From the cell containing the given text, extract its center point as (X, Y) coordinate. 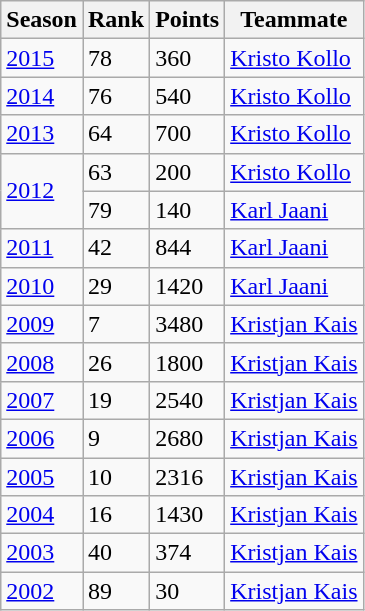
2004 (42, 515)
7 (116, 324)
844 (188, 248)
2002 (42, 591)
360 (188, 58)
200 (188, 172)
26 (116, 362)
2009 (42, 324)
2011 (42, 248)
2006 (42, 438)
29 (116, 286)
10 (116, 477)
40 (116, 553)
64 (116, 134)
2007 (42, 400)
78 (116, 58)
2012 (42, 191)
9 (116, 438)
2013 (42, 134)
16 (116, 515)
2005 (42, 477)
2014 (42, 96)
2680 (188, 438)
19 (116, 400)
2316 (188, 477)
2540 (188, 400)
63 (116, 172)
Season (42, 20)
30 (188, 591)
700 (188, 134)
2008 (42, 362)
1420 (188, 286)
Teammate (294, 20)
1800 (188, 362)
2010 (42, 286)
Rank (116, 20)
3480 (188, 324)
79 (116, 210)
2015 (42, 58)
76 (116, 96)
89 (116, 591)
42 (116, 248)
Points (188, 20)
540 (188, 96)
140 (188, 210)
1430 (188, 515)
374 (188, 553)
2003 (42, 553)
